Return the [x, y] coordinate for the center point of the cell that contains the specified text.  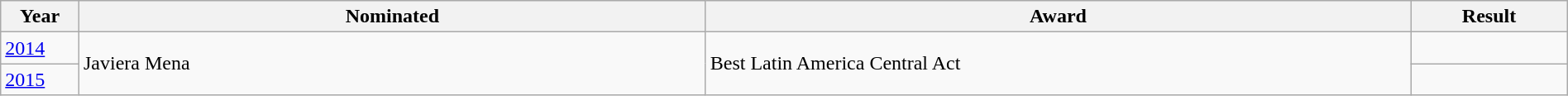
Best Latin America Central Act [1059, 64]
2015 [40, 79]
Year [40, 17]
Award [1059, 17]
Result [1489, 17]
2014 [40, 48]
Nominated [392, 17]
Javiera Mena [392, 64]
